For the text-containing cell, return its midpoint in [X, Y] coordinate format. 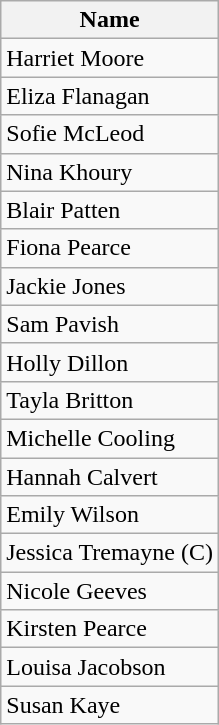
Sofie McLeod [110, 134]
Nicole Geeves [110, 591]
Name [110, 20]
Louisa Jacobson [110, 667]
Susan Kaye [110, 705]
Hannah Calvert [110, 477]
Sam Pavish [110, 324]
Jessica Tremayne (C) [110, 553]
Emily Wilson [110, 515]
Holly Dillon [110, 362]
Kirsten Pearce [110, 629]
Jackie Jones [110, 286]
Harriet Moore [110, 58]
Nina Khoury [110, 172]
Tayla Britton [110, 400]
Michelle Cooling [110, 438]
Fiona Pearce [110, 248]
Eliza Flanagan [110, 96]
Blair Patten [110, 210]
